Pinpoint the cell where the given text exists, returning its [x, y] midpoint coordinate. 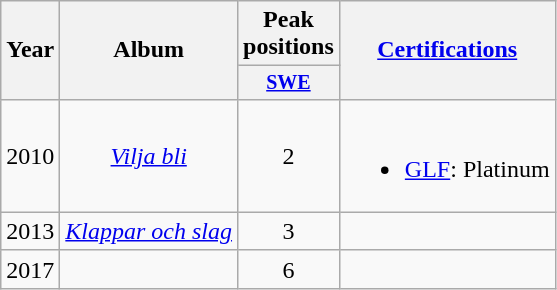
6 [289, 269]
Vilja bli [149, 156]
3 [289, 231]
Album [149, 50]
Peak positions [289, 34]
Certifications [447, 50]
2 [289, 156]
2013 [30, 231]
SWE [289, 82]
Year [30, 50]
Klappar och slag [149, 231]
2010 [30, 156]
2017 [30, 269]
GLF: Platinum [447, 156]
